Find where the given text appears and provide that cell's center as (x, y) coordinate. 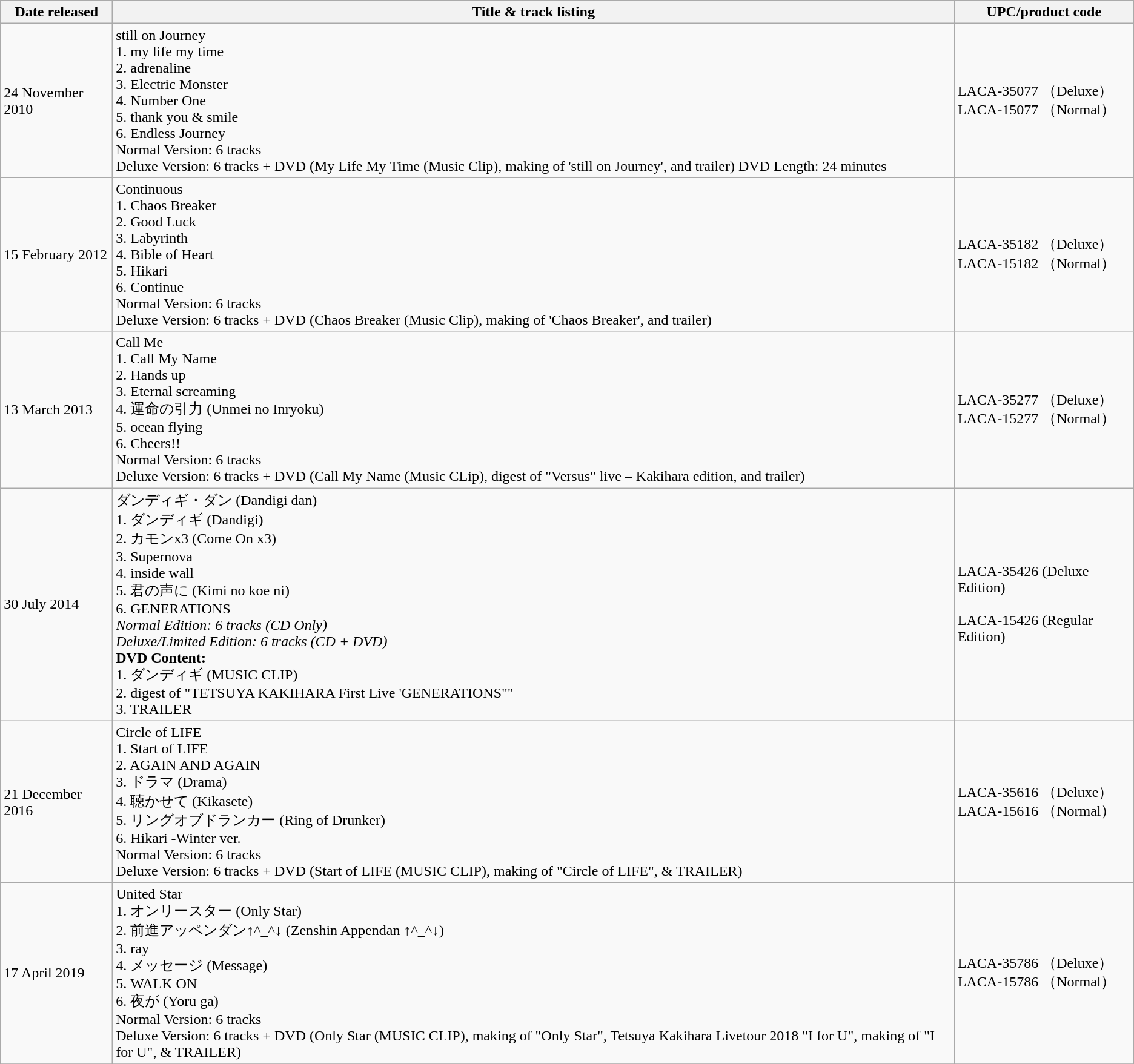
Date released (57, 12)
15 February 2012 (57, 254)
24 November 2010 (57, 101)
LACA-35426 (Deluxe Edition)LACA-15426 (Regular Edition) (1044, 604)
LACA-35182 （Deluxe） LACA-15182 （Normal） (1044, 254)
LACA-35616 （Deluxe） LACA-15616 （Normal） (1044, 802)
LACA-35077 （Deluxe）LACA-15077 （Normal） (1044, 101)
17 April 2019 (57, 974)
21 December 2016 (57, 802)
Title & track listing (534, 12)
UPC/product code (1044, 12)
13 March 2013 (57, 409)
LACA-35786 （Deluxe） LACA-15786 （Normal） (1044, 974)
30 July 2014 (57, 604)
LACA-35277 （Deluxe） LACA-15277 （Normal） (1044, 409)
